Pinpoint the cell where the given text exists, returning its [X, Y] midpoint coordinate. 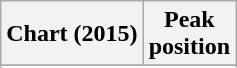
Peakposition [189, 34]
Chart (2015) [72, 34]
